For the text-containing cell, return its midpoint in [X, Y] coordinate format. 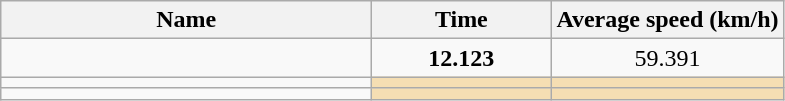
Name [186, 20]
Average speed (km/h) [668, 20]
Time [462, 20]
12.123 [462, 58]
59.391 [668, 58]
